Locate the cell with the specified text and output its (X, Y) center coordinate. 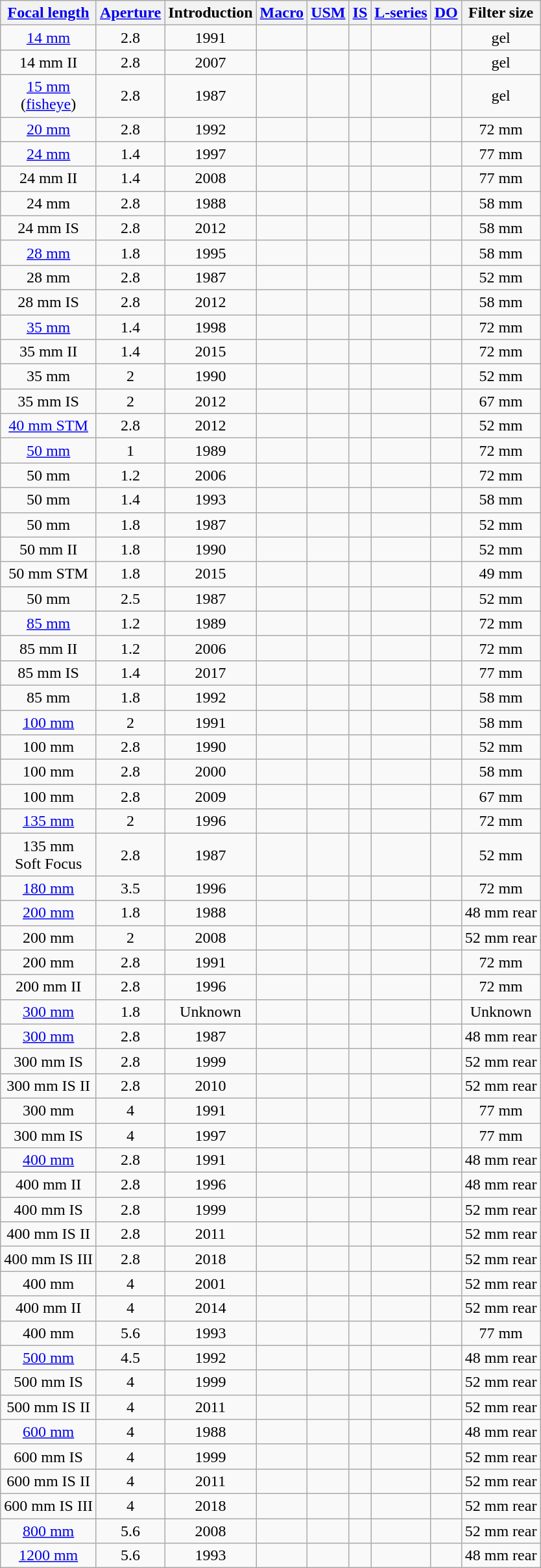
50 mm II (49, 549)
DO (446, 13)
50 mm STM (49, 574)
24 mm II (49, 179)
600 mm IS (49, 1456)
2000 (210, 772)
600 mm IS III (49, 1506)
40 mm STM (49, 426)
1995 (210, 253)
800 mm (49, 1530)
135 mm Soft Focus (49, 854)
L-series (401, 13)
400 mm IS II (49, 1234)
1200 mm (49, 1556)
4.5 (130, 1358)
Focal length (49, 13)
28 mm IS (49, 302)
35 mm II (49, 352)
180 mm (49, 888)
IS (360, 13)
15 mm (fisheye) (49, 96)
1 (130, 451)
2009 (210, 797)
2014 (210, 1308)
Introduction (210, 13)
Aperture (130, 13)
135 mm (49, 821)
14 mm (49, 38)
3.5 (130, 888)
Macro (282, 13)
85 mm II (49, 648)
24 mm IS (49, 228)
85 mm IS (49, 673)
35 mm IS (49, 401)
Filter size (501, 13)
600 mm IS II (49, 1481)
2.5 (130, 599)
20 mm (49, 129)
2001 (210, 1284)
500 mm IS II (49, 1407)
500 mm (49, 1358)
1998 (210, 327)
500 mm IS (49, 1382)
600 mm (49, 1432)
14 mm II (49, 62)
400 mm IS III (49, 1259)
2010 (210, 1086)
49 mm (501, 574)
2007 (210, 62)
300 mm IS II (49, 1086)
200 mm II (49, 987)
USM (328, 13)
400 mm IS (49, 1210)
2017 (210, 673)
